Pinpoint the cell where the given text exists, returning its [x, y] midpoint coordinate. 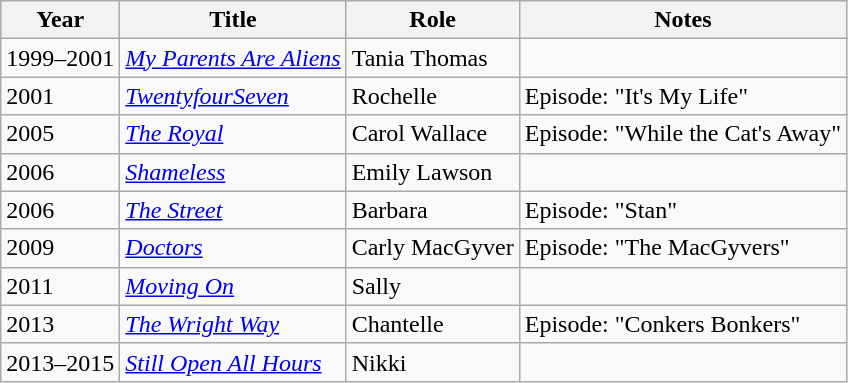
Shameless [233, 172]
Episode: "The MacGyvers" [682, 248]
Episode: "Stan" [682, 210]
Tania Thomas [432, 58]
Carol Wallace [432, 134]
Episode: "While the Cat's Away" [682, 134]
2005 [60, 134]
Carly MacGyver [432, 248]
2013 [60, 324]
Barbara [432, 210]
The Street [233, 210]
Year [60, 20]
Title [233, 20]
My Parents Are Aliens [233, 58]
Sally [432, 286]
TwentyfourSeven [233, 96]
2001 [60, 96]
Chantelle [432, 324]
2013–2015 [60, 362]
The Royal [233, 134]
2009 [60, 248]
Emily Lawson [432, 172]
Doctors [233, 248]
Rochelle [432, 96]
1999–2001 [60, 58]
Episode: "It's My Life" [682, 96]
Still Open All Hours [233, 362]
Nikki [432, 362]
Episode: "Conkers Bonkers" [682, 324]
Notes [682, 20]
The Wright Way [233, 324]
Role [432, 20]
Moving On [233, 286]
2011 [60, 286]
